For the text-containing cell, return its midpoint in [X, Y] coordinate format. 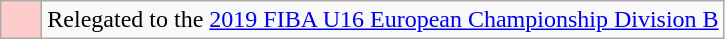
Relegated to the 2019 FIBA U16 European Championship Division B [383, 20]
